Identify which cell holds the provided text, then report its [X, Y] central coordinate. 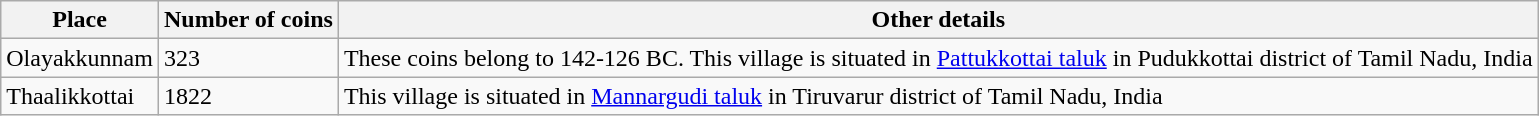
1822 [248, 96]
Olayakkunnam [80, 58]
Other details [938, 20]
323 [248, 58]
Place [80, 20]
This village is situated in Mannargudi taluk in Tiruvarur district of Tamil Nadu, India [938, 96]
These coins belong to 142-126 BC. This village is situated in Pattukkottai taluk in Pudukkottai district of Tamil Nadu, India [938, 58]
Number of coins [248, 20]
Thaalikkottai [80, 96]
